Capture the cell that displays the provided text and extract its (x, y) central coordinate. 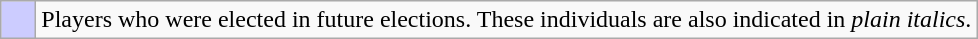
Players who were elected in future elections. These individuals are also indicated in plain italics. (506, 20)
